From the cell containing the given text, extract its center point as [x, y] coordinate. 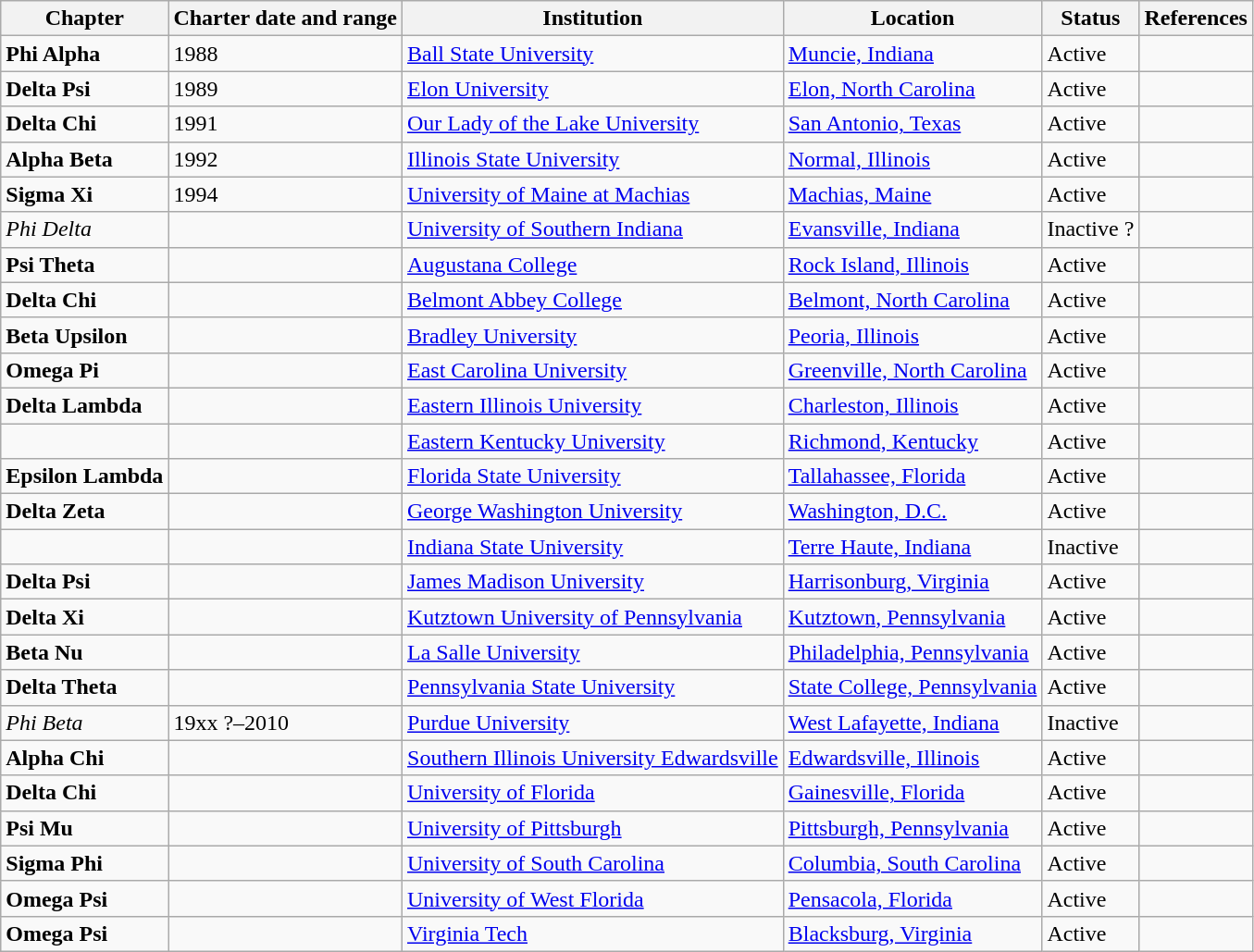
Eastern Illinois University [593, 405]
Institution [593, 19]
Elon University [593, 89]
Harrisonburg, Virginia [913, 582]
Florida State University [593, 476]
Indiana State University [593, 547]
Kutztown University of Pennsylvania [593, 617]
Purdue University [593, 723]
Washington, D.C. [913, 512]
Evansville, Indiana [913, 229]
Our Lady of the Lake University [593, 124]
Charter date and range [285, 19]
University of Florida [593, 793]
Rock Island, Illinois [913, 265]
Columbia, South Carolina [913, 863]
Illinois State University [593, 159]
East Carolina University [593, 370]
Elon, North Carolina [913, 89]
Delta Xi [85, 617]
Edwardsville, Illinois [913, 758]
Richmond, Kentucky [913, 441]
Delta Theta [85, 687]
Status [1090, 19]
Pittsburgh, Pennsylvania [913, 828]
Peoria, Illinois [913, 335]
Psi Theta [85, 265]
1991 [285, 124]
State College, Pennsylvania [913, 687]
Pennsylvania State University [593, 687]
San Antonio, Texas [913, 124]
Greenville, North Carolina [913, 370]
Blacksburg, Virginia [913, 933]
University of South Carolina [593, 863]
Delta Zeta [85, 512]
Sigma Xi [85, 194]
University of West Florida [593, 898]
La Salle University [593, 652]
University of Pittsburgh [593, 828]
References [1196, 19]
Ball State University [593, 54]
Epsilon Lambda [85, 476]
George Washington University [593, 512]
Eastern Kentucky University [593, 441]
Inactive ? [1090, 229]
University of Maine at Machias [593, 194]
Alpha Beta [85, 159]
James Madison University [593, 582]
1992 [285, 159]
Southern Illinois University Edwardsville [593, 758]
1994 [285, 194]
Sigma Phi [85, 863]
Normal, Illinois [913, 159]
Psi Mu [85, 828]
Chapter [85, 19]
Philadelphia, Pennsylvania [913, 652]
Belmont, North Carolina [913, 300]
Phi Delta [85, 229]
Augustana College [593, 265]
1989 [285, 89]
Beta Nu [85, 652]
Gainesville, Florida [913, 793]
Tallahassee, Florida [913, 476]
19xx ?–2010 [285, 723]
Terre Haute, Indiana [913, 547]
Beta Upsilon [85, 335]
Pensacola, Florida [913, 898]
Muncie, Indiana [913, 54]
Virginia Tech [593, 933]
University of Southern Indiana [593, 229]
1988 [285, 54]
Kutztown, Pennsylvania [913, 617]
Phi Alpha [85, 54]
Location [913, 19]
Bradley University [593, 335]
Charleston, Illinois [913, 405]
West Lafayette, Indiana [913, 723]
Delta Lambda [85, 405]
Phi Beta [85, 723]
Omega Pi [85, 370]
Alpha Chi [85, 758]
Machias, Maine [913, 194]
Belmont Abbey College [593, 300]
